Search for the cell housing the specified text and yield its [X, Y] center coordinate. 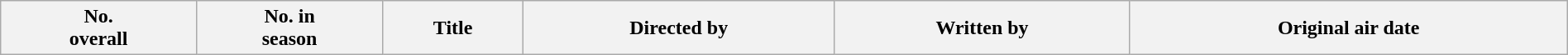
Title [453, 28]
No.overall [99, 28]
Original air date [1348, 28]
Directed by [678, 28]
Written by [982, 28]
No. inseason [289, 28]
